Find where the given text appears and provide that cell's center as (X, Y) coordinate. 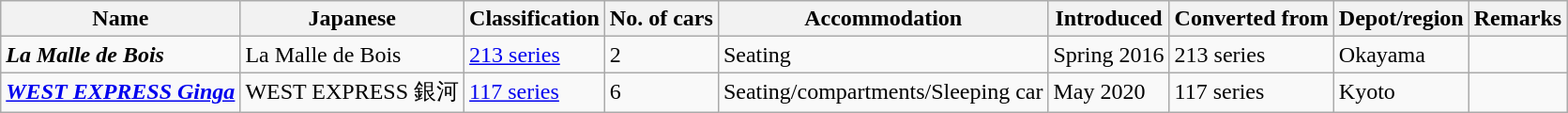
2 (661, 55)
Converted from (1252, 19)
Remarks (1517, 19)
May 2020 (1109, 92)
Japanese (353, 19)
Name (120, 19)
Introduced (1109, 19)
WEST EXPRESS 銀河 (353, 92)
No. of cars (661, 19)
Classification (535, 19)
Okayama (1401, 55)
Seating (883, 55)
6 (661, 92)
Seating/compartments/Sleeping car (883, 92)
Depot/region (1401, 19)
Kyoto (1401, 92)
Accommodation (883, 19)
WEST EXPRESS Ginga (120, 92)
Spring 2016 (1109, 55)
